Extract the [X, Y] coordinate from the center of the cell holding the provided text.  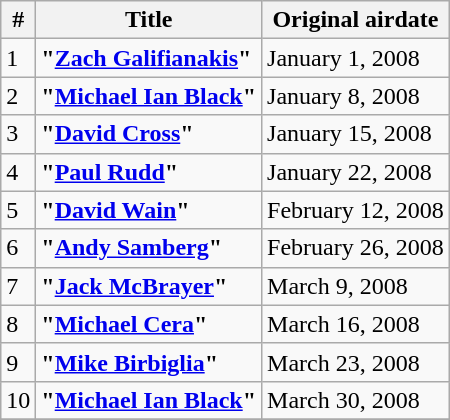
# [18, 20]
March 23, 2008 [356, 362]
Original airdate [356, 20]
"Zach Galifianakis" [149, 58]
January 1, 2008 [356, 58]
4 [18, 172]
March 9, 2008 [356, 286]
January 15, 2008 [356, 134]
January 8, 2008 [356, 96]
8 [18, 324]
10 [18, 400]
Title [149, 20]
"Paul Rudd" [149, 172]
1 [18, 58]
3 [18, 134]
2 [18, 96]
"Jack McBrayer" [149, 286]
"David Wain" [149, 210]
January 22, 2008 [356, 172]
7 [18, 286]
"David Cross" [149, 134]
March 16, 2008 [356, 324]
March 30, 2008 [356, 400]
"Mike Birbiglia" [149, 362]
"Andy Samberg" [149, 248]
6 [18, 248]
"Michael Cera" [149, 324]
5 [18, 210]
9 [18, 362]
February 12, 2008 [356, 210]
February 26, 2008 [356, 248]
